Return the [X, Y] coordinate for the center point of the cell that contains the specified text.  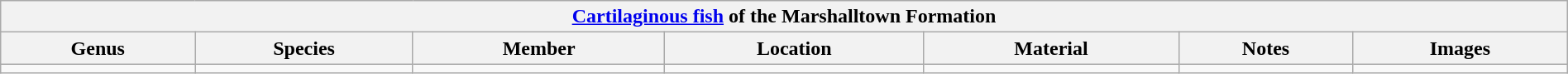
Cartilaginous fish of the Marshalltown Formation [784, 17]
Location [794, 48]
Images [1460, 48]
Material [1052, 48]
Notes [1265, 48]
Member [538, 48]
Species [304, 48]
Genus [98, 48]
